Locate the cell with the specified text and output its (x, y) center coordinate. 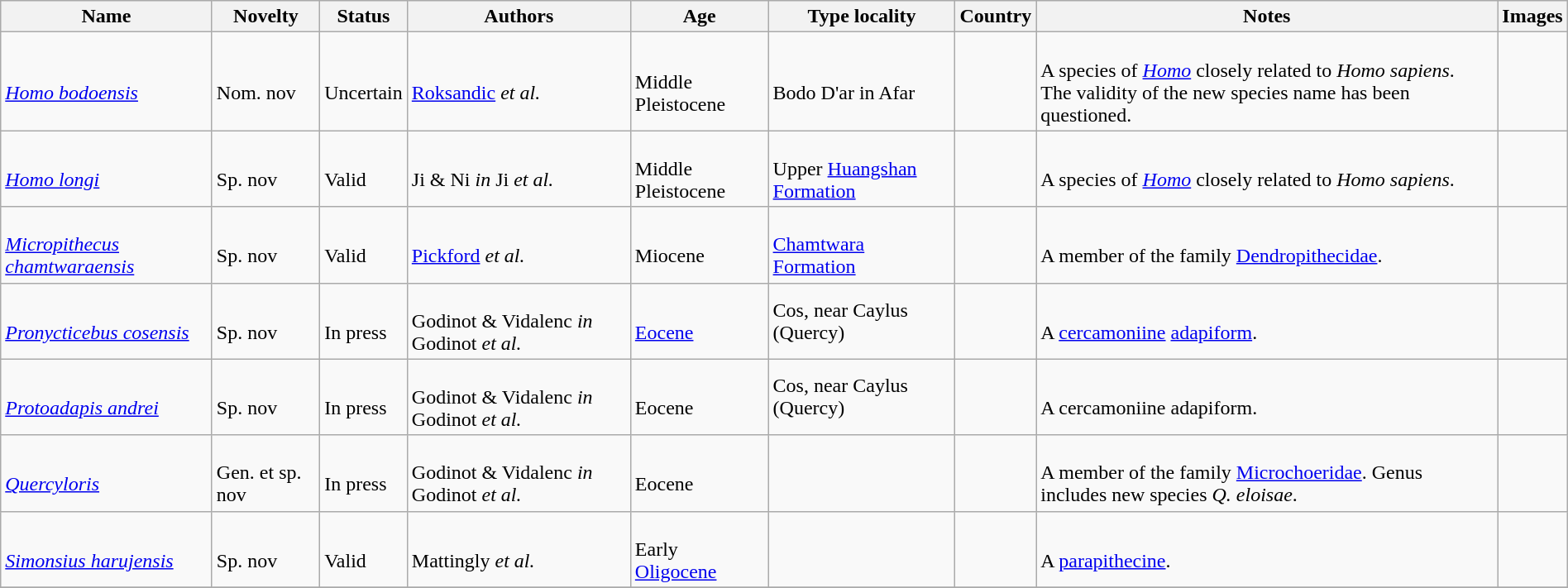
Uncertain (364, 81)
A member of the family Microchoeridae. Genus includes new species Q. eloisae. (1267, 473)
Nom. nov (265, 81)
A species of Homo closely related to Homo sapiens. (1267, 169)
A species of Homo closely related to Homo sapiens. The validity of the new species name has been questioned. (1267, 81)
Age (700, 17)
Authors (519, 17)
Miocene (700, 245)
Status (364, 17)
Bodo D'ar in Afar (862, 81)
Mattingly et al. (519, 549)
Simonsius harujensis (107, 549)
Ji & Ni in Ji et al. (519, 169)
Type locality (862, 17)
Gen. et sp. nov (265, 473)
Pickford et al. (519, 245)
Roksandic et al. (519, 81)
Country (996, 17)
Pronycticebus cosensis (107, 321)
Micropithecus chamtwaraensis (107, 245)
Early Oligocene (700, 549)
Homo longi (107, 169)
Quercyloris (107, 473)
Protoadapis andrei (107, 397)
Name (107, 17)
Images (1532, 17)
Homo bodoensis (107, 81)
Chamtwara Formation (862, 245)
Notes (1267, 17)
Novelty (265, 17)
A parapithecine. (1267, 549)
A member of the family Dendropithecidae. (1267, 245)
Upper Huangshan Formation (862, 169)
